Search for the cell housing the specified text and yield its [x, y] center coordinate. 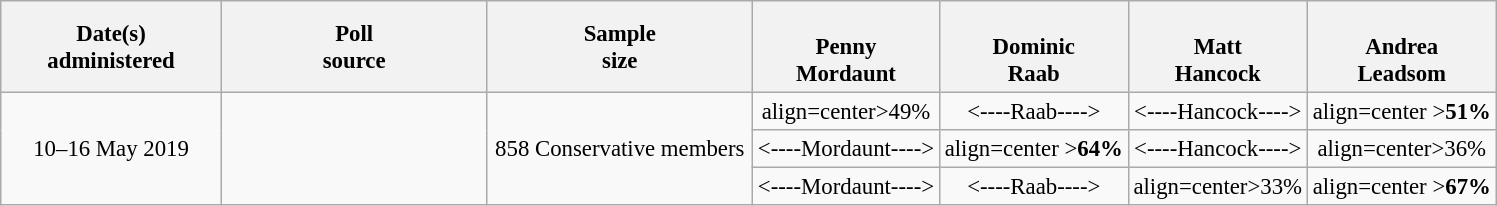
10–16 May 2019 [112, 150]
align=center >51% [1402, 112]
MattHancock [1218, 47]
align=center>36% [1402, 149]
Date(s) administered [112, 47]
858 Conservative members [620, 150]
align=center>33% [1218, 187]
align=center>49% [846, 112]
Poll source [354, 47]
Samplesize [620, 47]
AndreaLeadsom [1402, 47]
DominicRaab [1034, 47]
align=center >67% [1402, 187]
PennyMordaunt [846, 47]
align=center >64% [1034, 149]
